Pinpoint the cell where the given text exists, returning its [X, Y] midpoint coordinate. 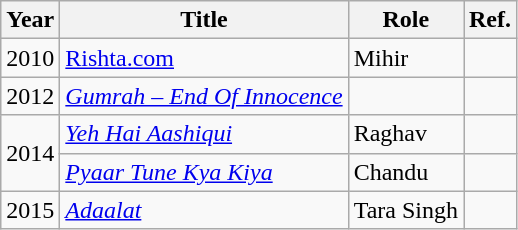
Tara Singh [406, 210]
2015 [30, 210]
2014 [30, 153]
Role [406, 20]
Rishta.com [204, 58]
Gumrah – End Of Innocence [204, 96]
2010 [30, 58]
Yeh Hai Aashiqui [204, 134]
Mihir [406, 58]
Raghav [406, 134]
Year [30, 20]
2012 [30, 96]
Adaalat [204, 210]
Ref. [490, 20]
Title [204, 20]
Chandu [406, 172]
Pyaar Tune Kya Kiya [204, 172]
